Capture the cell that displays the provided text and extract its [X, Y] central coordinate. 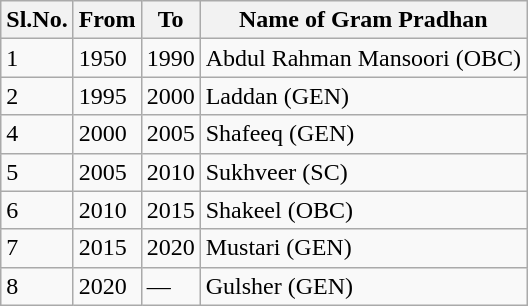
8 [37, 286]
Shakeel (OBC) [363, 210]
6 [37, 210]
Laddan (GEN) [363, 96]
Mustari (GEN) [363, 248]
Gulsher (GEN) [363, 286]
5 [37, 172]
Sl.No. [37, 20]
1995 [107, 96]
1950 [107, 58]
Sukhveer (SC) [363, 172]
2 [37, 96]
4 [37, 134]
7 [37, 248]
— [170, 286]
Abdul Rahman Mansoori (OBC) [363, 58]
Shafeeq (GEN) [363, 134]
1990 [170, 58]
To [170, 20]
Name of Gram Pradhan [363, 20]
1 [37, 58]
From [107, 20]
